From the cell containing the given text, extract its center point as (x, y) coordinate. 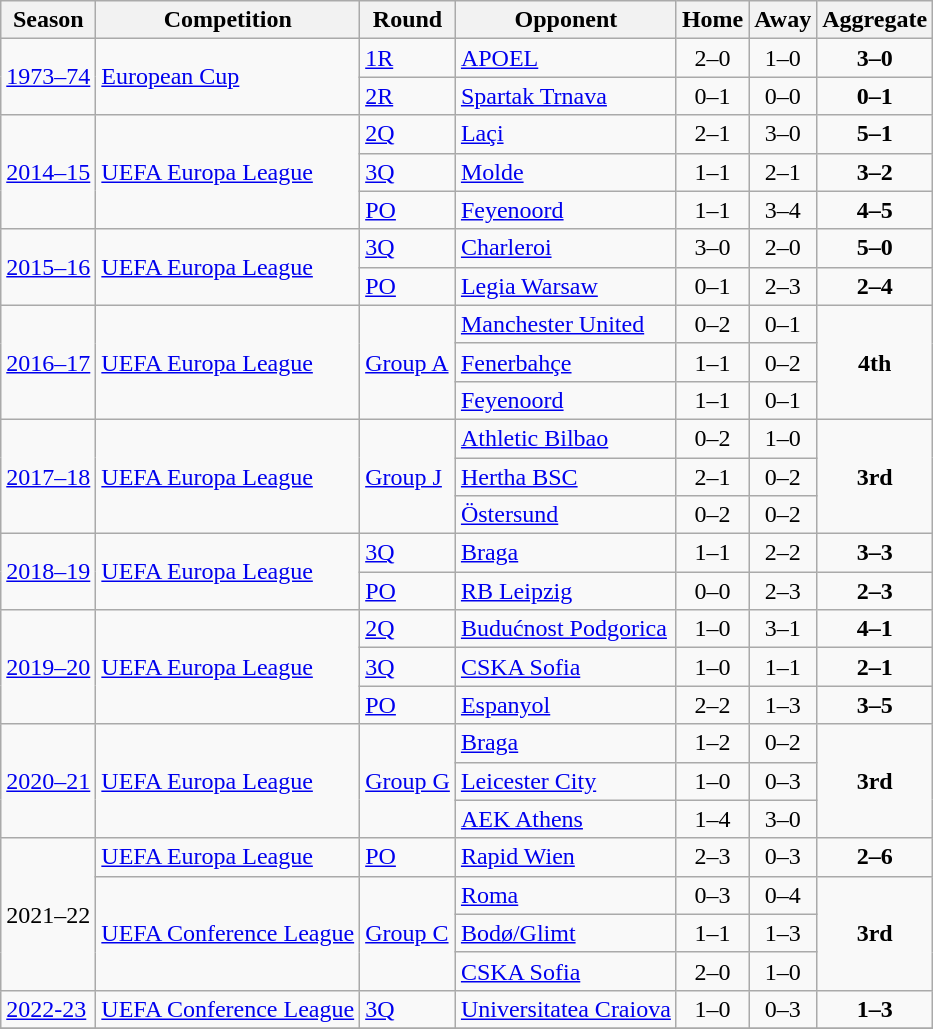
1–4 (712, 819)
Roma (566, 895)
3–4 (783, 210)
Home (712, 20)
5–1 (875, 134)
Fenerbahçe (566, 362)
RB Leipzig (566, 591)
2019–20 (48, 667)
Competition (228, 20)
Round (408, 20)
Aggregate (875, 20)
Universitatea Craiova (566, 1009)
Spartak Trnava (566, 96)
1–2 (712, 743)
APOEL (566, 58)
1R (408, 58)
Group J (408, 476)
Opponent (566, 20)
Rapid Wien (566, 857)
2022-23 (48, 1009)
Manchester United (566, 324)
3–5 (875, 705)
2014–15 (48, 172)
3–2 (875, 172)
Group G (408, 781)
Group C (408, 933)
3–1 (783, 629)
Charleroi (566, 248)
European Cup (228, 77)
Espanyol (566, 705)
Away (783, 20)
Hertha BSC (566, 477)
0–4 (783, 895)
4–5 (875, 210)
Bodø/Glimt (566, 933)
Athletic Bilbao (566, 438)
2R (408, 96)
AEK Athens (566, 819)
2021–22 (48, 914)
Legia Warsaw (566, 286)
2017–18 (48, 476)
Östersund (566, 515)
2020–21 (48, 781)
3–3 (875, 553)
2018–19 (48, 572)
Season (48, 20)
1973–74 (48, 77)
2015–16 (48, 267)
Laçi (566, 134)
2–4 (875, 286)
5–0 (875, 248)
2–6 (875, 857)
Group A (408, 362)
4–1 (875, 629)
4th (875, 362)
2016–17 (48, 362)
Molde (566, 172)
Budućnost Podgorica (566, 629)
Leicester City (566, 781)
